Locate the cell with the specified text and output its (X, Y) center coordinate. 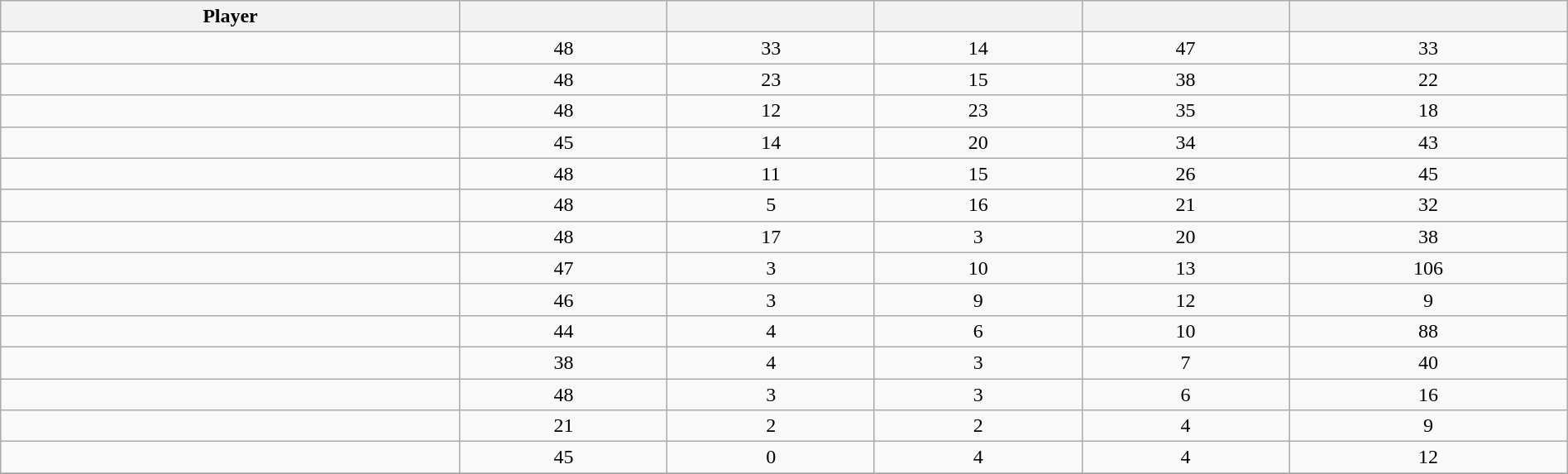
11 (771, 174)
18 (1429, 111)
Player (230, 17)
32 (1429, 205)
17 (771, 237)
0 (771, 457)
44 (564, 331)
46 (564, 299)
88 (1429, 331)
35 (1186, 111)
22 (1429, 79)
26 (1186, 174)
34 (1186, 142)
43 (1429, 142)
40 (1429, 362)
13 (1186, 268)
7 (1186, 362)
106 (1429, 268)
5 (771, 205)
